Return (X, Y) of the center of cell containing provided text 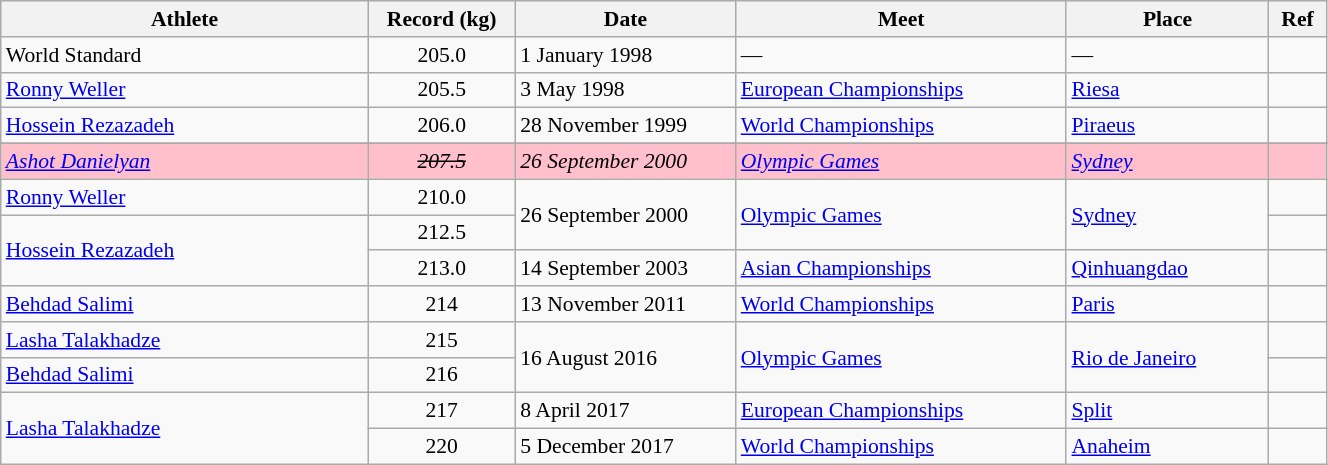
Piraeus (1167, 126)
Ref (1298, 19)
14 September 2003 (625, 269)
Record (kg) (442, 19)
Date (625, 19)
205.0 (442, 55)
8 April 2017 (625, 411)
220 (442, 447)
205.5 (442, 90)
Athlete (184, 19)
28 November 1999 (625, 126)
214 (442, 304)
Asian Championships (902, 269)
3 May 1998 (625, 90)
Riesa (1167, 90)
207.5 (442, 162)
1 January 1998 (625, 55)
Paris (1167, 304)
212.5 (442, 233)
216 (442, 375)
213.0 (442, 269)
217 (442, 411)
Rio de Janeiro (1167, 358)
210.0 (442, 197)
Ashot Danielyan (184, 162)
215 (442, 340)
Meet (902, 19)
13 November 2011 (625, 304)
16 August 2016 (625, 358)
Qinhuangdao (1167, 269)
Split (1167, 411)
Place (1167, 19)
206.0 (442, 126)
5 December 2017 (625, 447)
Anaheim (1167, 447)
World Standard (184, 55)
